Return [x, y] of the center of cell containing provided text 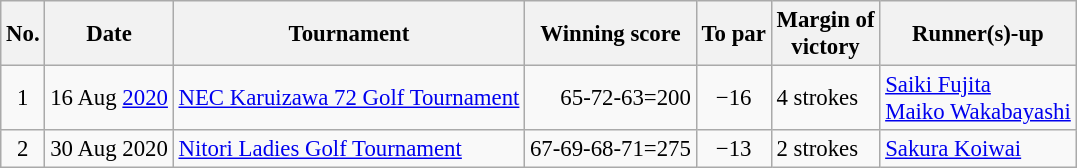
Tournament [348, 34]
To par [734, 34]
−13 [734, 149]
NEC Karuizawa 72 Golf Tournament [348, 98]
65-72-63=200 [611, 98]
−16 [734, 98]
Date [109, 34]
4 strokes [826, 98]
67-69-68-71=275 [611, 149]
30 Aug 2020 [109, 149]
2 strokes [826, 149]
16 Aug 2020 [109, 98]
Margin ofvictory [826, 34]
Runner(s)-up [978, 34]
2 [23, 149]
Sakura Koiwai [978, 149]
No. [23, 34]
Saiki Fujita Maiko Wakabayashi [978, 98]
1 [23, 98]
Winning score [611, 34]
Nitori Ladies Golf Tournament [348, 149]
